For the text-containing cell, return its midpoint in (x, y) coordinate format. 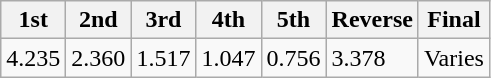
3rd (164, 20)
Varies (454, 58)
4.235 (34, 58)
1st (34, 20)
1.517 (164, 58)
Final (454, 20)
5th (294, 20)
0.756 (294, 58)
1.047 (228, 58)
2.360 (98, 58)
2nd (98, 20)
Reverse (372, 20)
3.378 (372, 58)
4th (228, 20)
